Identify which cell holds the provided text, then report its [X, Y] central coordinate. 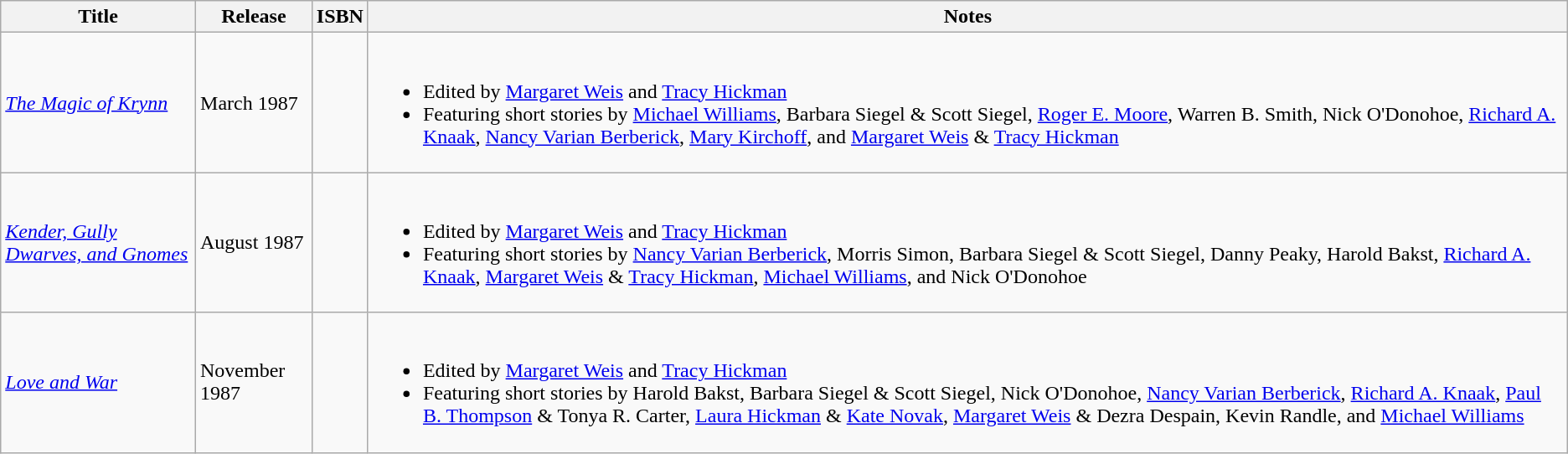
Love and War [99, 382]
August 1987 [255, 243]
Release [255, 17]
November 1987 [255, 382]
Title [99, 17]
The Magic of Krynn [99, 102]
Notes [967, 17]
Kender, Gully Dwarves, and Gnomes [99, 243]
March 1987 [255, 102]
ISBN [340, 17]
